Extract the [x, y] coordinate from the center of the cell holding the provided text.  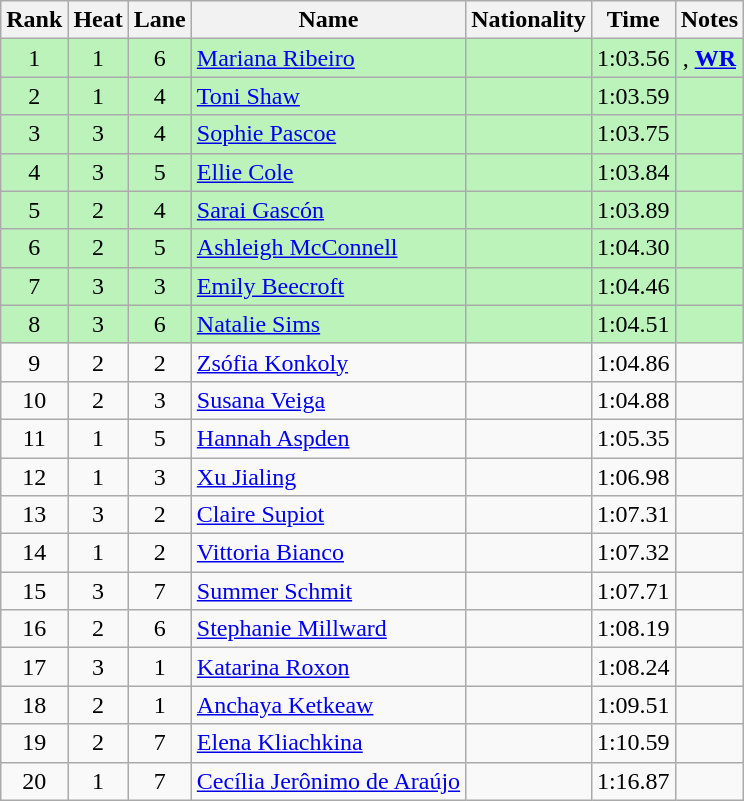
1:07.71 [633, 591]
Toni Shaw [328, 96]
1:05.35 [633, 438]
Katarina Roxon [328, 667]
Susana Veiga [328, 400]
Lane [160, 20]
Ashleigh McConnell [328, 248]
8 [34, 324]
Rank [34, 20]
1:07.32 [633, 553]
1:03.89 [633, 210]
Xu Jialing [328, 477]
1:03.59 [633, 96]
17 [34, 667]
16 [34, 629]
Zsófia Konkoly [328, 362]
15 [34, 591]
13 [34, 515]
1:08.19 [633, 629]
1:16.87 [633, 781]
14 [34, 553]
Mariana Ribeiro [328, 58]
Hannah Aspden [328, 438]
1:04.51 [633, 324]
Cecília Jerônimo de Araújo [328, 781]
18 [34, 705]
Stephanie Millward [328, 629]
Heat [98, 20]
1:03.84 [633, 172]
1:03.75 [633, 134]
9 [34, 362]
Claire Supiot [328, 515]
Notes [709, 20]
, WR [709, 58]
1:08.24 [633, 667]
Name [328, 20]
Vittoria Bianco [328, 553]
1:04.46 [633, 286]
Elena Kliachkina [328, 743]
1:06.98 [633, 477]
1:04.30 [633, 248]
1:09.51 [633, 705]
10 [34, 400]
Natalie Sims [328, 324]
19 [34, 743]
Sarai Gascón [328, 210]
11 [34, 438]
20 [34, 781]
1:04.88 [633, 400]
1:10.59 [633, 743]
Summer Schmit [328, 591]
1:07.31 [633, 515]
Anchaya Ketkeaw [328, 705]
Ellie Cole [328, 172]
Emily Beecroft [328, 286]
12 [34, 477]
1:04.86 [633, 362]
Sophie Pascoe [328, 134]
Nationality [529, 20]
1:03.56 [633, 58]
Time [633, 20]
